Detect which cell encompasses the target text, then output its [x, y] center coordinate. 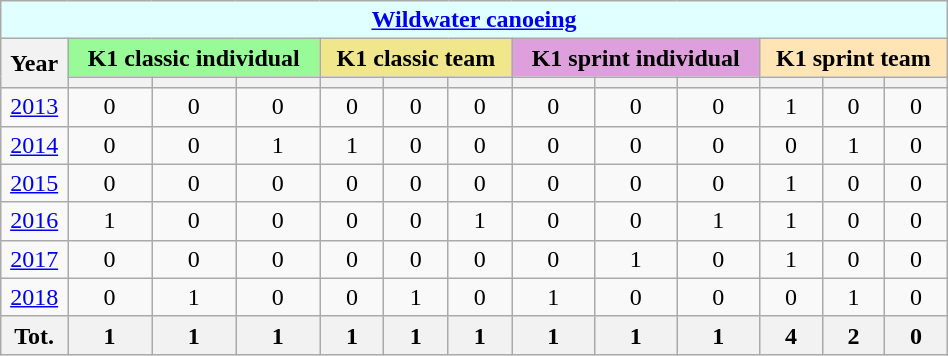
Tot. [34, 335]
2018 [34, 297]
2 [853, 335]
2017 [34, 259]
K1 sprint team [854, 58]
K1 sprint individual [636, 58]
Year [34, 64]
K1 classic team [416, 58]
Wildwater canoeing [474, 20]
K1 classic individual [194, 58]
2016 [34, 221]
2013 [34, 107]
2015 [34, 183]
4 [791, 335]
2014 [34, 145]
